Locate the cell with the specified text and output its (X, Y) center coordinate. 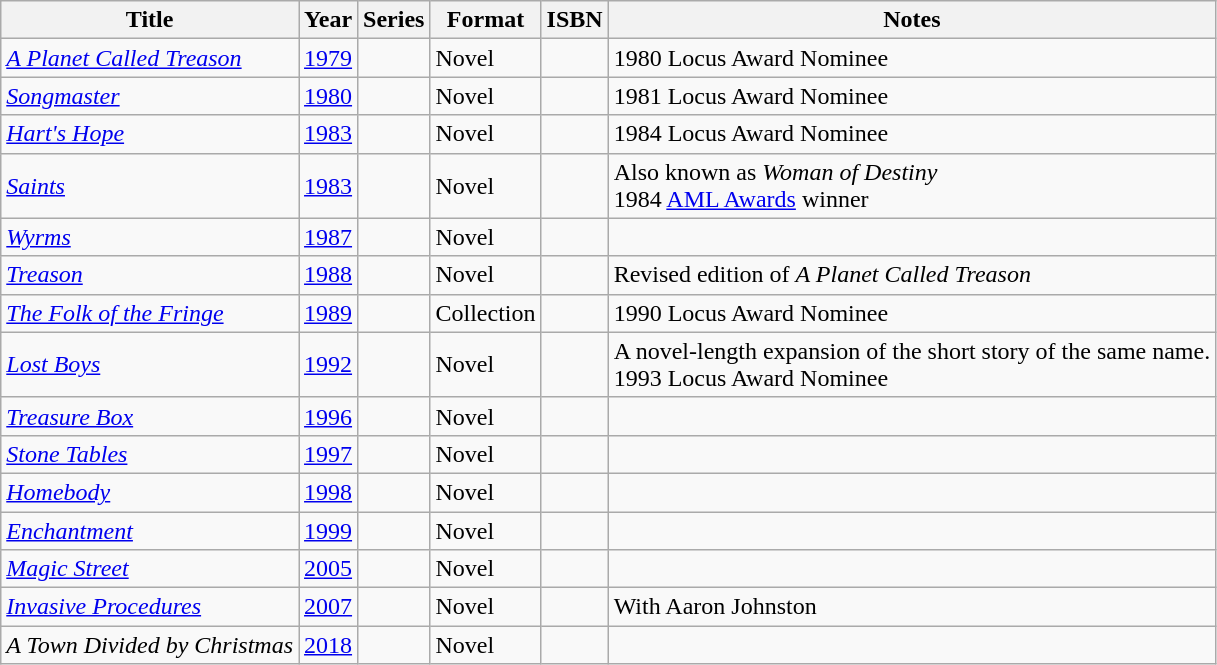
2005 (328, 569)
1979 (328, 58)
1987 (328, 237)
1992 (328, 364)
1988 (328, 275)
2018 (328, 645)
Lost Boys (150, 364)
Saints (150, 186)
Songmaster (150, 96)
1999 (328, 531)
Homebody (150, 492)
Wyrms (150, 237)
Stone Tables (150, 454)
1990 Locus Award Nominee (912, 313)
Also known as Woman of Destiny1984 AML Awards winner (912, 186)
1980 Locus Award Nominee (912, 58)
1981 Locus Award Nominee (912, 96)
A novel-length expansion of the short story of the same name.1993 Locus Award Nominee (912, 364)
A Town Divided by Christmas (150, 645)
Treason (150, 275)
ISBN (574, 20)
1989 (328, 313)
1984 Locus Award Nominee (912, 134)
Invasive Procedures (150, 607)
Format (486, 20)
Magic Street (150, 569)
Title (150, 20)
1996 (328, 416)
Series (394, 20)
1997 (328, 454)
With Aaron Johnston (912, 607)
The Folk of the Fringe (150, 313)
Enchantment (150, 531)
Treasure Box (150, 416)
Collection (486, 313)
1980 (328, 96)
Year (328, 20)
Notes (912, 20)
2007 (328, 607)
Hart's Hope (150, 134)
Revised edition of A Planet Called Treason (912, 275)
1998 (328, 492)
A Planet Called Treason (150, 58)
